For the text-containing cell, return its midpoint in (X, Y) coordinate format. 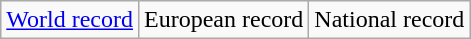
European record (223, 20)
World record (70, 20)
National record (390, 20)
